Detect which cell encompasses the target text, then output its (x, y) center coordinate. 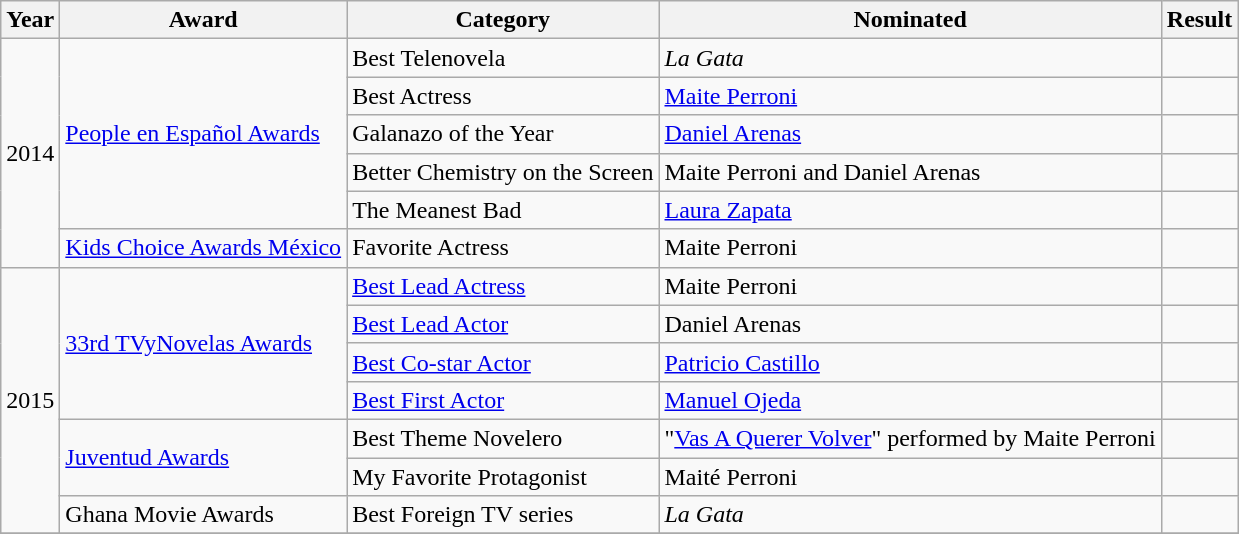
Ghana Movie Awards (204, 515)
Best First Actor (503, 400)
Result (1199, 20)
Kids Choice Awards México (204, 248)
Best Co-star Actor (503, 362)
Juventud Awards (204, 457)
Laura Zapata (910, 210)
"Vas A Querer Volver" performed by Maite Perroni (910, 438)
Favorite Actress (503, 248)
Best Lead Actress (503, 286)
Best Actress (503, 96)
Maite Perroni and Daniel Arenas (910, 172)
Nominated (910, 20)
2015 (30, 400)
People en Español Awards (204, 134)
Best Theme Novelero (503, 438)
My Favorite Protagonist (503, 477)
Galanazo of the Year (503, 134)
The Meanest Bad (503, 210)
Category (503, 20)
Best Telenovela (503, 58)
Patricio Castillo (910, 362)
Maité Perroni (910, 477)
Award (204, 20)
Year (30, 20)
33rd TVyNovelas Awards (204, 343)
Manuel Ojeda (910, 400)
Better Chemistry on the Screen (503, 172)
Best Foreign TV series (503, 515)
Best Lead Actor (503, 324)
2014 (30, 153)
